For the text-containing cell, return its midpoint in (X, Y) coordinate format. 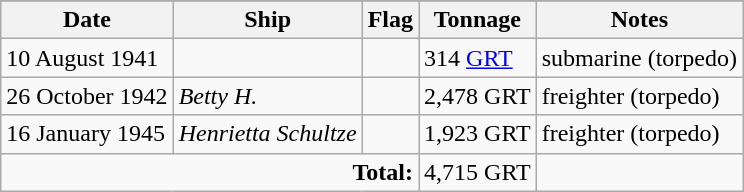
1,923 GRT (478, 134)
Tonnage (478, 20)
Ship (268, 20)
314 GRT (478, 58)
Total: (210, 172)
Henrietta Schultze (268, 134)
submarine (torpedo) (639, 58)
Date (87, 20)
16 January 1945 (87, 134)
26 October 1942 (87, 96)
4,715 GRT (478, 172)
2,478 GRT (478, 96)
Flag (390, 20)
10 August 1941 (87, 58)
Notes (639, 20)
Betty H. (268, 96)
